Provide the (x, y) coordinate of the cell's center where the given text is located.  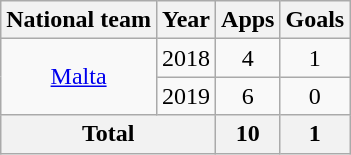
National team (79, 20)
4 (248, 58)
10 (248, 134)
0 (315, 96)
6 (248, 96)
2018 (186, 58)
2019 (186, 96)
Total (108, 134)
Goals (315, 20)
Apps (248, 20)
Year (186, 20)
Malta (79, 77)
